From the cell containing the given text, extract its center point as (X, Y) coordinate. 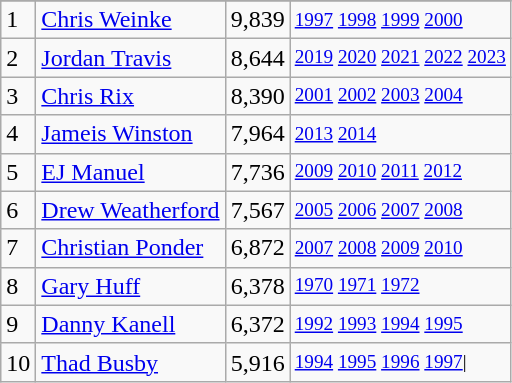
EJ Manuel (130, 172)
8,390 (258, 96)
Gary Huff (130, 286)
Jameis Winston (130, 134)
7,964 (258, 134)
Chris Weinke (130, 20)
2013 2014 (400, 134)
5 (18, 172)
Chris Rix (130, 96)
7 (18, 248)
8 (18, 286)
1970 1971 1972 (400, 286)
1994 1995 1996 1997| (400, 362)
2005 2006 2007 2008 (400, 210)
Danny Kanell (130, 324)
Thad Busby (130, 362)
6,378 (258, 286)
2019 2020 2021 2022 2023 (400, 58)
2 (18, 58)
3 (18, 96)
2001 2002 2003 2004 (400, 96)
10 (18, 362)
1 (18, 20)
Drew Weatherford (130, 210)
7,567 (258, 210)
Jordan Travis (130, 58)
4 (18, 134)
9 (18, 324)
6,872 (258, 248)
2009 2010 2011 2012 (400, 172)
5,916 (258, 362)
Christian Ponder (130, 248)
1992 1993 1994 1995 (400, 324)
9,839 (258, 20)
6 (18, 210)
2007 2008 2009 2010 (400, 248)
8,644 (258, 58)
7,736 (258, 172)
6,372 (258, 324)
1997 1998 1999 2000 (400, 20)
